Locate the cell with the specified text and output its (x, y) center coordinate. 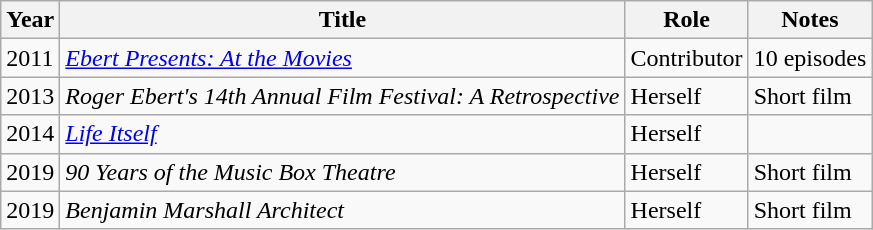
Role (686, 20)
2013 (30, 96)
2011 (30, 58)
Roger Ebert's 14th Annual Film Festival: A Retrospective (342, 96)
2014 (30, 134)
90 Years of the Music Box Theatre (342, 172)
Benjamin Marshall Architect (342, 210)
Ebert Presents: At the Movies (342, 58)
Title (342, 20)
Notes (810, 20)
10 episodes (810, 58)
Contributor (686, 58)
Life Itself (342, 134)
Year (30, 20)
